Output the (x, y) coordinate of the center of the cell containing the given text.  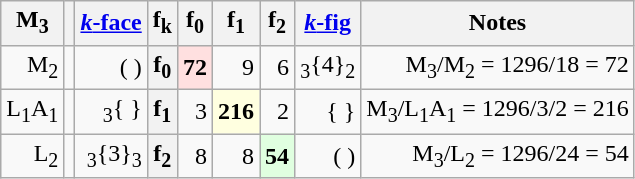
216 (236, 111)
M3/M2 = 1296/18 = 72 (498, 67)
k-fig (328, 23)
M3/L2 = 1296/24 = 54 (498, 156)
3 (194, 111)
54 (278, 156)
k-face (111, 23)
3{ } (111, 111)
72 (194, 67)
M3 (32, 23)
3{3}3 (111, 156)
Notes (498, 23)
3{4}2 (328, 67)
6 (278, 67)
L1A1 (32, 111)
fk (162, 23)
L2 (32, 156)
9 (236, 67)
{ } (328, 111)
M2 (32, 67)
M3/L1A1 = 1296/3/2 = 216 (498, 111)
2 (278, 111)
